Detect which cell encompasses the target text, then output its (X, Y) center coordinate. 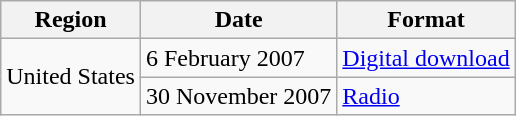
30 November 2007 (238, 96)
Format (426, 20)
Radio (426, 96)
Date (238, 20)
Digital download (426, 58)
United States (71, 77)
Region (71, 20)
6 February 2007 (238, 58)
